Return the (X, Y) coordinate for the center point of the cell that contains the specified text.  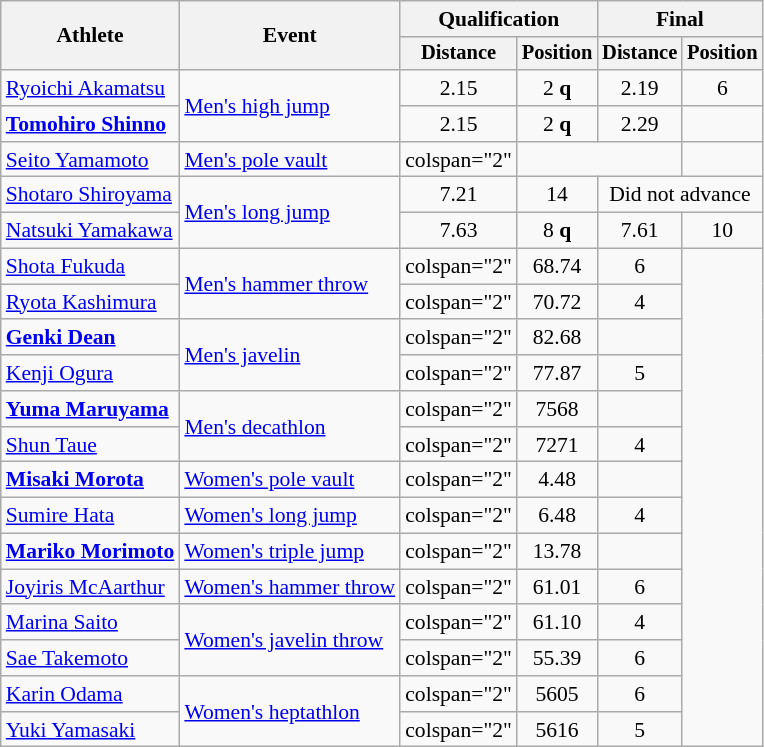
Women's pole vault (290, 480)
Tomohiro Shinno (90, 124)
Final (680, 19)
Seito Yamamoto (90, 160)
Joyiris McAarthur (90, 587)
2.29 (640, 124)
Mariko Morimoto (90, 552)
7568 (557, 409)
10 (722, 231)
Men's hammer throw (290, 284)
Men's high jump (290, 106)
Natsuki Yamakawa (90, 231)
Sumire Hata (90, 516)
Yuma Maruyama (90, 409)
Kenji Ogura (90, 373)
Men's pole vault (290, 160)
Men's javelin (290, 356)
2.19 (640, 88)
82.68 (557, 338)
61.10 (557, 623)
Men's decathlon (290, 426)
Misaki Morota (90, 480)
4.48 (557, 480)
68.74 (557, 267)
7.21 (458, 195)
Event (290, 36)
8 q (557, 231)
Karin Odama (90, 694)
7.63 (458, 231)
Women's long jump (290, 516)
Ryoichi Akamatsu (90, 88)
5 (640, 373)
Genki Dean (90, 338)
Women's javelin throw (290, 640)
7.61 (640, 231)
Marina Saito (90, 623)
Athlete (90, 36)
Women's heptathlon (290, 712)
55.39 (557, 658)
70.72 (557, 302)
Women's triple jump (290, 552)
5605 (557, 694)
Ryota Kashimura (90, 302)
61.01 (557, 587)
Men's long jump (290, 212)
Women's hammer throw (290, 587)
Did not advance (680, 195)
Sae Takemoto (90, 658)
7271 (557, 445)
Shota Fukuda (90, 267)
Shotaro Shiroyama (90, 195)
6.48 (557, 516)
13.78 (557, 552)
Shun Taue (90, 445)
14 (557, 195)
Qualification (498, 19)
77.87 (557, 373)
